Provide the [x, y] coordinate of the cell's center where the given text is located.  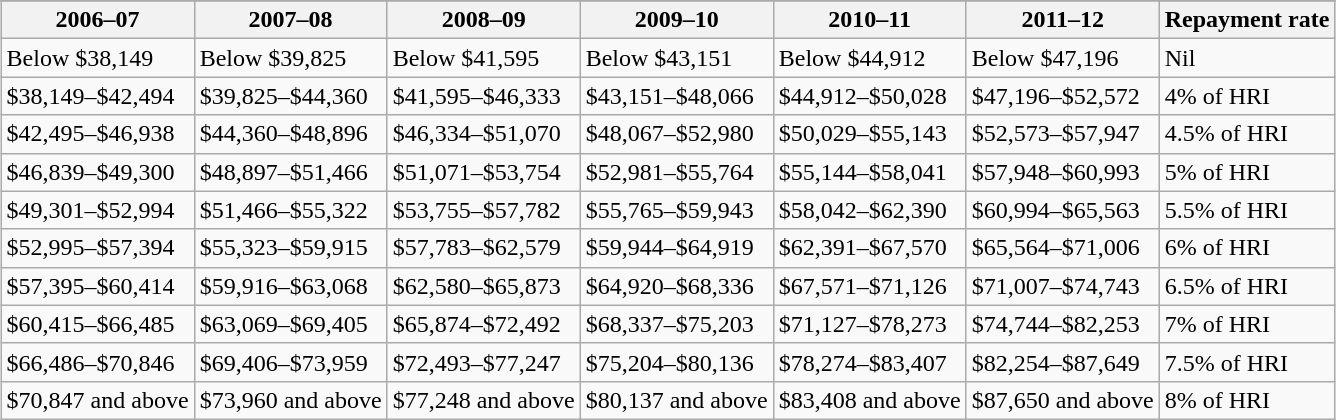
$51,071–$53,754 [484, 172]
7% of HRI [1247, 324]
$48,067–$52,980 [676, 134]
2007–08 [290, 20]
$80,137 and above [676, 400]
6% of HRI [1247, 248]
$72,493–$77,247 [484, 362]
2011–12 [1062, 20]
$57,395–$60,414 [98, 286]
$43,151–$48,066 [676, 96]
$66,486–$70,846 [98, 362]
Repayment rate [1247, 20]
$74,744–$82,253 [1062, 324]
$77,248 and above [484, 400]
Below $39,825 [290, 58]
$46,839–$49,300 [98, 172]
$68,337–$75,203 [676, 324]
$83,408 and above [870, 400]
$50,029–$55,143 [870, 134]
$64,920–$68,336 [676, 286]
4% of HRI [1247, 96]
6.5% of HRI [1247, 286]
Below $44,912 [870, 58]
$87,650 and above [1062, 400]
$60,994–$65,563 [1062, 210]
8% of HRI [1247, 400]
$65,874–$72,492 [484, 324]
$71,007–$74,743 [1062, 286]
$70,847 and above [98, 400]
$49,301–$52,994 [98, 210]
$51,466–$55,322 [290, 210]
$62,391–$67,570 [870, 248]
Below $38,149 [98, 58]
Below $41,595 [484, 58]
$52,573–$57,947 [1062, 134]
$62,580–$65,873 [484, 286]
4.5% of HRI [1247, 134]
$53,755–$57,782 [484, 210]
$44,360–$48,896 [290, 134]
$48,897–$51,466 [290, 172]
Below $43,151 [676, 58]
$63,069–$69,405 [290, 324]
5.5% of HRI [1247, 210]
$60,415–$66,485 [98, 324]
2009–10 [676, 20]
$41,595–$46,333 [484, 96]
2010–11 [870, 20]
$47,196–$52,572 [1062, 96]
$44,912–$50,028 [870, 96]
$58,042–$62,390 [870, 210]
$73,960 and above [290, 400]
Nil [1247, 58]
$59,916–$63,068 [290, 286]
$71,127–$78,273 [870, 324]
$57,948–$60,993 [1062, 172]
$65,564–$71,006 [1062, 248]
$69,406–$73,959 [290, 362]
Below $47,196 [1062, 58]
$67,571–$71,126 [870, 286]
2008–09 [484, 20]
$52,995–$57,394 [98, 248]
$38,149–$42,494 [98, 96]
$52,981–$55,764 [676, 172]
$55,323–$59,915 [290, 248]
5% of HRI [1247, 172]
$55,144–$58,041 [870, 172]
$75,204–$80,136 [676, 362]
$39,825–$44,360 [290, 96]
$82,254–$87,649 [1062, 362]
$42,495–$46,938 [98, 134]
7.5% of HRI [1247, 362]
$57,783–$62,579 [484, 248]
$46,334–$51,070 [484, 134]
$55,765–$59,943 [676, 210]
$78,274–$83,407 [870, 362]
$59,944–$64,919 [676, 248]
2006–07 [98, 20]
